Return the [x, y] coordinate for the center point of the cell that contains the specified text.  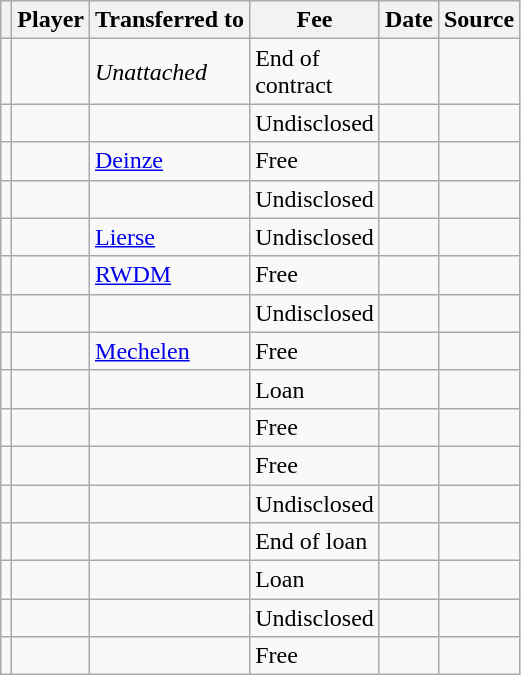
RWDM [170, 275]
Mechelen [170, 351]
Deinze [170, 161]
End of contract [315, 72]
Player [51, 20]
Source [478, 20]
Transferred to [170, 20]
Fee [315, 20]
Date [408, 20]
Unattached [170, 72]
End of loan [315, 542]
Lierse [170, 237]
